Return the (X, Y) coordinate for the center point of the cell that contains the specified text.  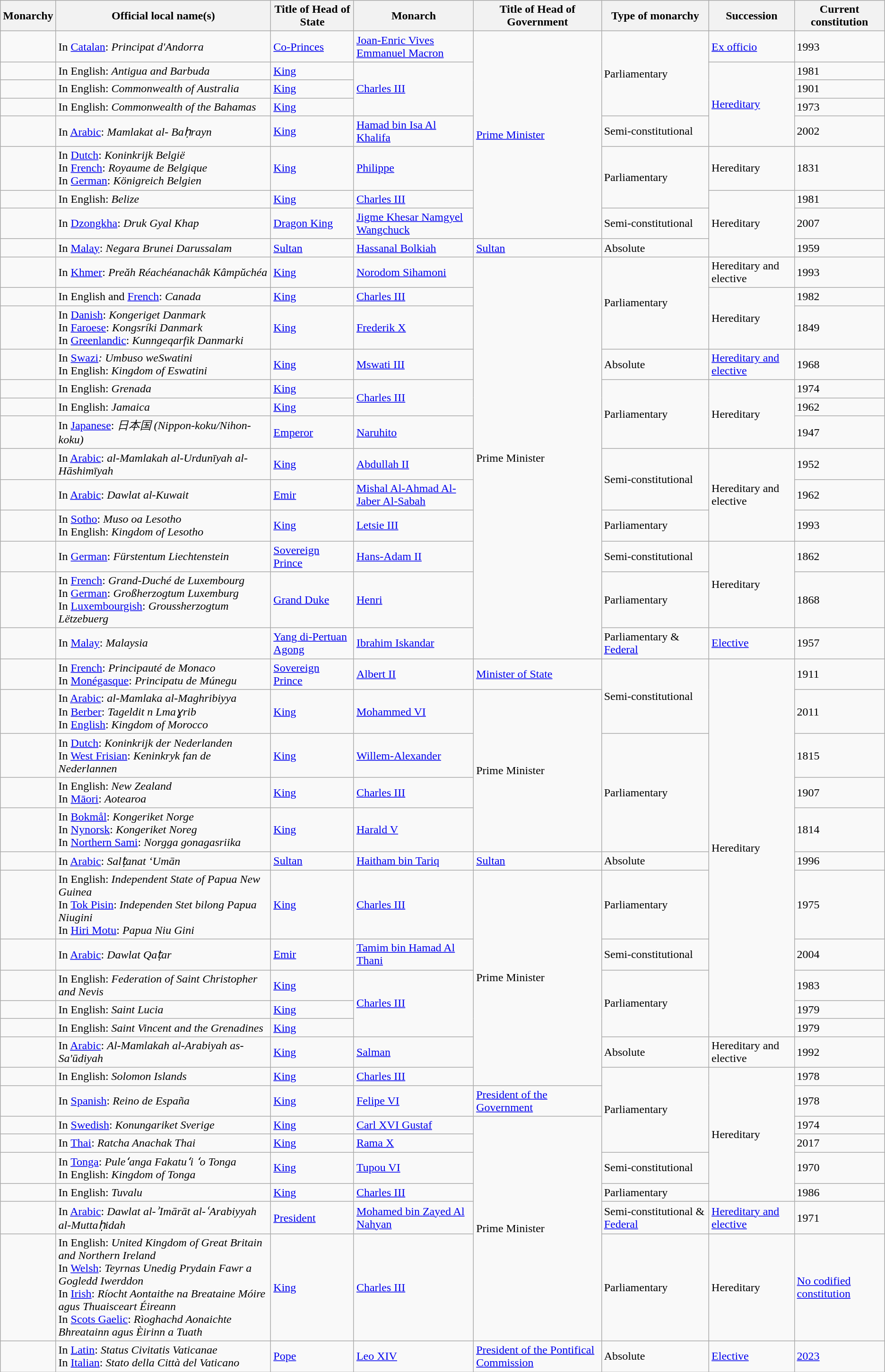
In Arabic: Dawlat al-ʾImārāt al-ʿArabiyyah al-Muttaḥidah (164, 1217)
Minister of State (538, 674)
Title of Head of State (312, 16)
In English: Antigua and Barbuda (164, 71)
Hamad bin Isa Al Khalifa (413, 131)
Title of Head of Government (538, 16)
In Arabic: Dawlat Qaṭar (164, 955)
Jigme Khesar Namgyel Wangchuck (413, 223)
Ibrahim Iskandar (413, 644)
In English: Commonwealth of Australia (164, 89)
In French: Principauté de MonacoIn Monégasque: Principatu de Múnegu (164, 674)
In French: Grand-Duché de LuxembourgIn German: Großherzogtum LuxemburgIn Luxembourgish: Groussherzogtum Lëtzebuerg (164, 600)
In Khmer: Preăh Réachéanachâk Kâmpŭchéa (164, 272)
President of the Pontifical Commission (538, 1356)
2007 (840, 223)
Joan-Enric VivesEmmanuel Macron (413, 46)
1983 (840, 985)
1975 (840, 905)
In Sotho: Muso oa LesothoIn English: Kingdom of Lesotho (164, 526)
1982 (840, 296)
1952 (840, 464)
Leo XIV (413, 1356)
Philippe (413, 168)
In German: Fürstentum Liechtenstein (164, 556)
In English: Jamaica (164, 407)
Mohamed bin Zayed Al Nahyan (413, 1217)
Official local name(s) (164, 16)
1957 (840, 644)
2002 (840, 131)
Haitham bin Tariq (413, 861)
1959 (840, 248)
Monarch (413, 16)
1996 (840, 861)
Hans-Adam II (413, 556)
Parliamentary & Federal (655, 644)
Letsie III (413, 526)
1862 (840, 556)
President (312, 1217)
In English: New ZealandIn Māori: Aotearoa (164, 792)
Type of monarchy (655, 16)
In Malay: Malaysia (164, 644)
Monarchy (28, 16)
In English: Grenada (164, 389)
Dragon King (312, 223)
2023 (840, 1356)
1970 (840, 1168)
1868 (840, 600)
In Arabic: Al-Mamlakah al-Arabiyah as-Sa'ūdiyah (164, 1052)
In Danish: Kongeriget DanmarkIn Faroese: Kongsríki DanmarkIn Greenlandic: Kunngeqarfik Danmarki (164, 327)
In Swedish: Konungariket Sverige (164, 1125)
Mishal Al-Ahmad Al-Jaber Al-Sabah (413, 494)
In English and French: Canada (164, 296)
Harald V (413, 829)
Felipe VI (413, 1100)
Ex officio (752, 46)
In English: Federation of Saint Christopher and Nevis (164, 985)
Mohammed VI (413, 712)
1831 (840, 168)
In Bokmål: Kongeriket NorgeIn Nynorsk: Kongeriket NoregIn Northern Sami: Norgga gonagasriika (164, 829)
Frederik X (413, 327)
1992 (840, 1052)
In Dzongkha: Druk Gyal Khap (164, 223)
Salman (413, 1052)
Henri (413, 600)
In English: Independent State of Papua New GuineaIn Tok Pisin: Independen Stet bilong Papua NiuginiIn Hiri Motu: Papua Niu Gini (164, 905)
In Japanese: 日本国 (Nippon-koku/Nihon-koku) (164, 432)
In Arabic: al-Mamlaka al-MaghribiyyaIn Berber: Tageldit n LmaɣribIn English: Kingdom of Morocco (164, 712)
1911 (840, 674)
Willem-Alexander (413, 755)
In Arabic: Salṭanat ‘Umān (164, 861)
Emperor (312, 432)
In English: Saint Lucia (164, 1010)
1901 (840, 89)
1849 (840, 327)
Rama X (413, 1143)
2017 (840, 1143)
In Arabic: Dawlat al-Kuwait (164, 494)
1971 (840, 1217)
Norodom Sihamoni (413, 272)
In Malay: Negara Brunei Darussalam (164, 248)
In Arabic: Mamlakat al- Baḥrayn (164, 131)
In Spanish: Reino de España (164, 1100)
Tupou VI (413, 1168)
In Tonga: Puleʻanga Fakatuʻi ʻo TongaIn English: Kingdom of Tonga (164, 1168)
Abdullah II (413, 464)
Tamim bin Hamad Al Thani (413, 955)
In Catalan: Principat d'Andorra (164, 46)
2011 (840, 712)
1907 (840, 792)
Current constitution (840, 16)
1815 (840, 755)
Grand Duke (312, 600)
Semi-constitutional & Federal (655, 1217)
Pope (312, 1356)
In English: Solomon Islands (164, 1076)
Succession (752, 16)
Albert II (413, 674)
In English: Commonwealth of the Bahamas (164, 107)
In English: Tuvalu (164, 1192)
In Thai: Ratcha Anachak Thai (164, 1143)
In Arabic: al-Mamlakah al-Urdunīyah al-Hāshimīyah (164, 464)
No codified constitution (840, 1287)
2004 (840, 955)
In Dutch: Koninkrijk BelgiëIn French: Royaume de BelgiqueIn German: Königreich Belgien (164, 168)
Naruhito (413, 432)
1968 (840, 365)
President of the Government (538, 1100)
Carl XVI Gustaf (413, 1125)
Yang di-Pertuan Agong (312, 644)
In English: Belize (164, 199)
1986 (840, 1192)
1814 (840, 829)
In Dutch: Koninkrijk der NederlandenIn West Frisian: Keninkryk fan de Nederlannen (164, 755)
In English: Saint Vincent and the Grenadines (164, 1027)
In Swazi: Umbuso weSwatiniIn English: Kingdom of Eswatini (164, 365)
1947 (840, 432)
1973 (840, 107)
Co-Princes (312, 46)
Mswati III (413, 365)
Hassanal Bolkiah (413, 248)
In Latin: Status Civitatis VaticanaeIn Italian: Stato della Città del Vaticano (164, 1356)
